Pinpoint the cell where the given text exists, returning its (x, y) midpoint coordinate. 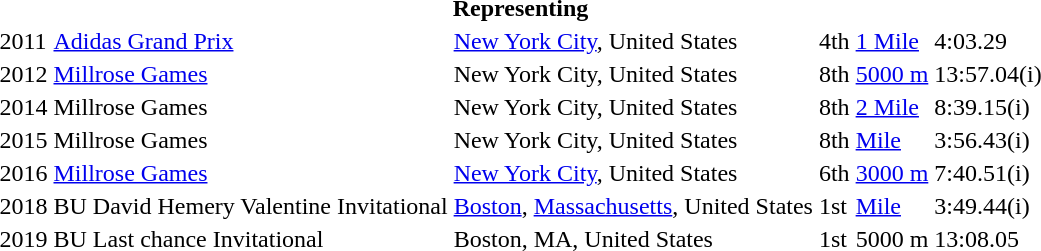
4th (834, 41)
Adidas Grand Prix (250, 41)
Boston, Massachusetts, United States (633, 206)
5000 m (892, 74)
BU David Hemery Valentine Invitational (250, 206)
6th (834, 173)
1 Mile (892, 41)
2 Mile (892, 107)
1st (834, 206)
3000 m (892, 173)
